Scan for the cell matching the given text and deliver its (X, Y) coordinate at center. 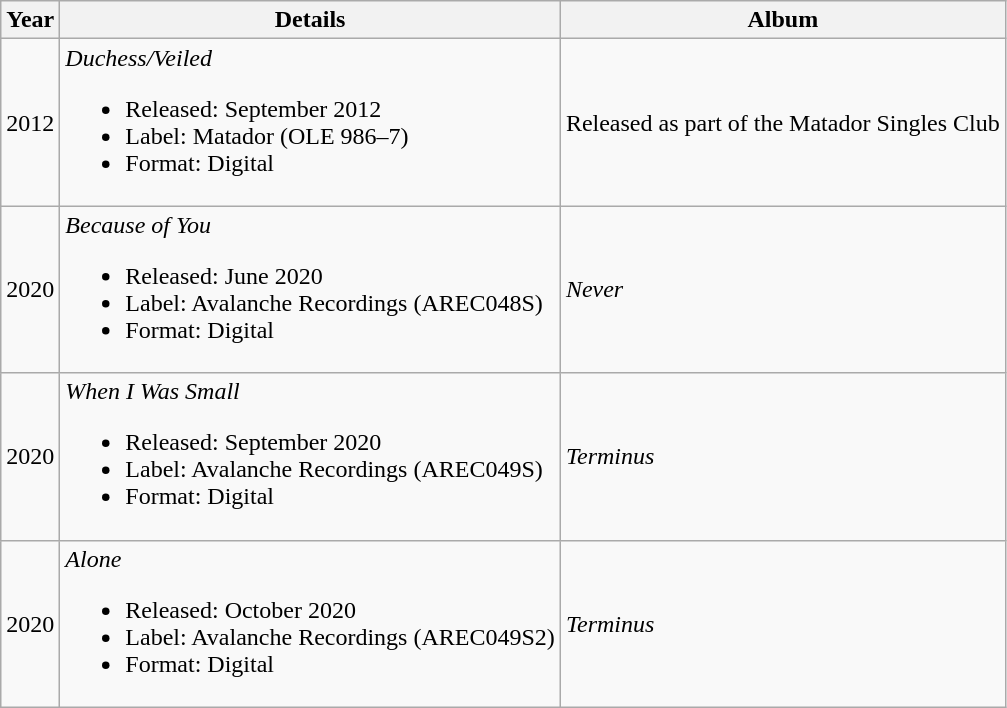
AloneReleased: October 2020Label: Avalanche Recordings (AREC049S2)Format: Digital (310, 624)
Never (782, 290)
Album (782, 20)
Year (30, 20)
2012 (30, 122)
When I Was SmallReleased: September 2020Label: Avalanche Recordings (AREC049S)Format: Digital (310, 456)
Details (310, 20)
Released as part of the Matador Singles Club (782, 122)
Because of YouReleased: June 2020Label: Avalanche Recordings (AREC048S)Format: Digital (310, 290)
Duchess/VeiledReleased: September 2012Label: Matador (OLE 986–7)Format: Digital (310, 122)
